Search for the cell housing the specified text and yield its (x, y) center coordinate. 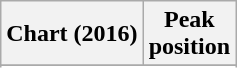
Peakposition (189, 34)
Chart (2016) (72, 34)
